Scan for the cell matching the given text and deliver its (X, Y) coordinate at center. 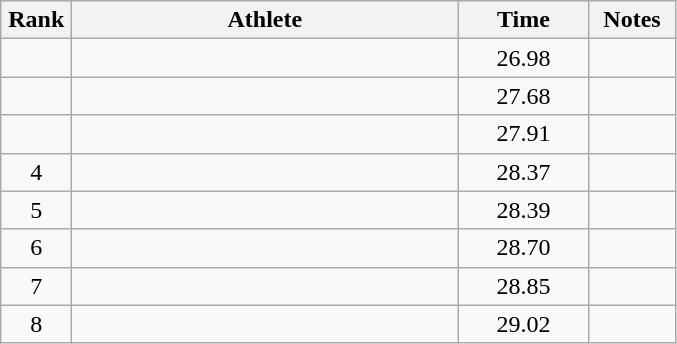
5 (36, 210)
7 (36, 286)
28.85 (524, 286)
Time (524, 20)
6 (36, 248)
29.02 (524, 324)
4 (36, 172)
27.91 (524, 134)
26.98 (524, 58)
28.39 (524, 210)
Rank (36, 20)
Athlete (265, 20)
Notes (632, 20)
28.37 (524, 172)
28.70 (524, 248)
27.68 (524, 96)
8 (36, 324)
